Provide the [X, Y] coordinate of the cell's center where the given text is located.  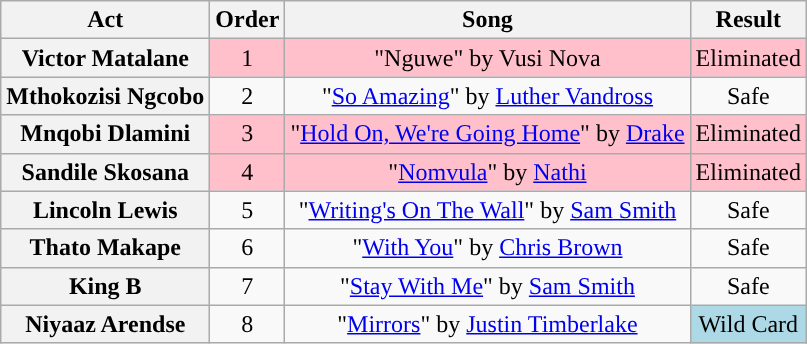
Result [748, 20]
6 [248, 248]
2 [248, 96]
Niyaaz Arendse [106, 324]
Sandile Skosana [106, 172]
Victor Matalane [106, 58]
"With You" by Chris Brown [488, 248]
Mthokozisi Ngcobo [106, 96]
"Mirrors" by Justin Timberlake [488, 324]
1 [248, 58]
Order [248, 20]
"Nguwe" by Vusi Nova [488, 58]
Mnqobi Dlamini [106, 134]
"So Amazing" by Luther Vandross [488, 96]
5 [248, 210]
Song [488, 20]
"Nomvula" by Nathi [488, 172]
"Writing's On The Wall" by Sam Smith [488, 210]
3 [248, 134]
Wild Card [748, 324]
"Stay With Me" by Sam Smith [488, 286]
"Hold On, We're Going Home" by Drake [488, 134]
King B [106, 286]
7 [248, 286]
4 [248, 172]
Act [106, 20]
Thato Makape [106, 248]
Lincoln Lewis [106, 210]
8 [248, 324]
